Return (x, y) of the center of cell containing provided text 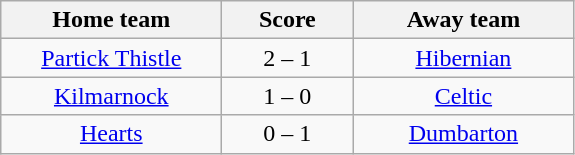
Hearts (112, 134)
Home team (112, 20)
Away team (464, 20)
Kilmarnock (112, 96)
Dumbarton (464, 134)
Score (288, 20)
Partick Thistle (112, 58)
0 – 1 (288, 134)
Celtic (464, 96)
Hibernian (464, 58)
2 – 1 (288, 58)
1 – 0 (288, 96)
